For the text-containing cell, return its midpoint in [X, Y] coordinate format. 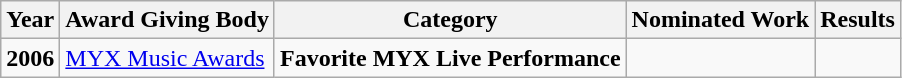
Year [30, 20]
Favorite MYX Live Performance [450, 58]
Results [858, 20]
Category [450, 20]
MYX Music Awards [168, 58]
Award Giving Body [168, 20]
Nominated Work [720, 20]
2006 [30, 58]
